Return the (X, Y) coordinate for the center point of the cell that contains the specified text.  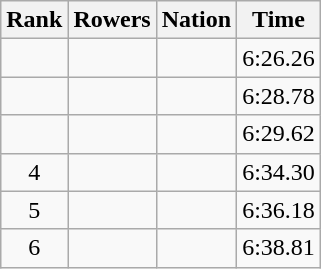
6:38.81 (279, 248)
Nation (196, 20)
6:26.26 (279, 58)
Rank (34, 20)
6:36.18 (279, 210)
6:29.62 (279, 134)
Rowers (112, 20)
4 (34, 172)
6:28.78 (279, 96)
6:34.30 (279, 172)
6 (34, 248)
5 (34, 210)
Time (279, 20)
